Find where the given text appears and provide that cell's center as [X, Y] coordinate. 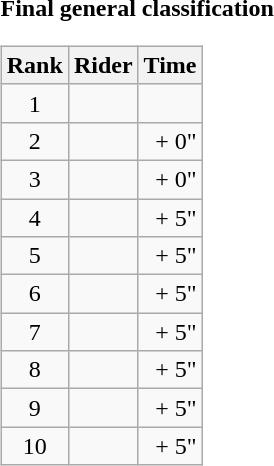
3 [34, 179]
10 [34, 446]
2 [34, 141]
4 [34, 217]
5 [34, 256]
1 [34, 103]
8 [34, 370]
Rider [103, 65]
9 [34, 408]
Rank [34, 65]
6 [34, 294]
Time [170, 65]
7 [34, 332]
